Detect which cell encompasses the target text, then output its (X, Y) center coordinate. 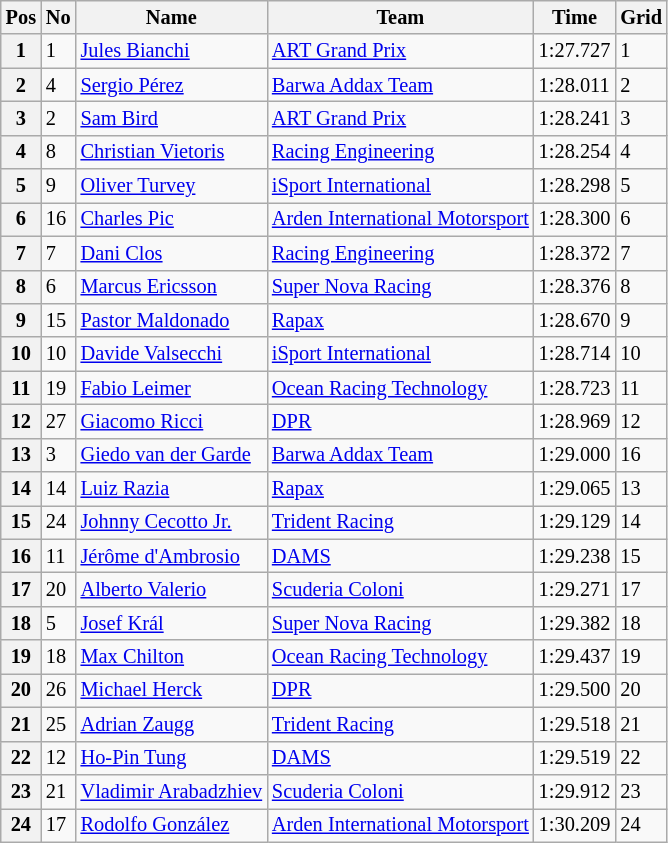
Max Chilton (172, 657)
1:29.129 (575, 522)
Adrian Zaugg (172, 724)
Alberto Valerio (172, 589)
1:28.376 (575, 287)
Dani Clos (172, 253)
Time (575, 17)
25 (58, 724)
1:28.969 (575, 421)
Johnny Cecotto Jr. (172, 522)
Rodolfo González (172, 825)
Name (172, 17)
1:30.209 (575, 825)
1:29.271 (575, 589)
Pastor Maldonado (172, 320)
Oliver Turvey (172, 186)
Michael Herck (172, 690)
26 (58, 690)
27 (58, 421)
1:28.300 (575, 219)
Grid (641, 17)
1:29.500 (575, 690)
Charles Pic (172, 219)
1:28.670 (575, 320)
Luiz Razia (172, 489)
Josef Král (172, 623)
Giacomo Ricci (172, 421)
1:28.723 (575, 388)
Sergio Pérez (172, 85)
Fabio Leimer (172, 388)
1:28.254 (575, 152)
1:29.000 (575, 455)
1:28.372 (575, 253)
1:28.298 (575, 186)
1:29.912 (575, 791)
1:29.065 (575, 489)
Pos (21, 17)
1:29.518 (575, 724)
1:29.238 (575, 556)
1:28.011 (575, 85)
Sam Bird (172, 118)
No (58, 17)
1:27.727 (575, 51)
Jérôme d'Ambrosio (172, 556)
1:29.519 (575, 758)
Vladimir Arabadzhiev (172, 791)
Giedo van der Garde (172, 455)
1:29.437 (575, 657)
Team (400, 17)
1:28.714 (575, 354)
Christian Vietoris (172, 152)
Ho-Pin Tung (172, 758)
Marcus Ericsson (172, 287)
1:29.382 (575, 623)
1:28.241 (575, 118)
Davide Valsecchi (172, 354)
Jules Bianchi (172, 51)
